Locate the cell with the specified text and output its (X, Y) center coordinate. 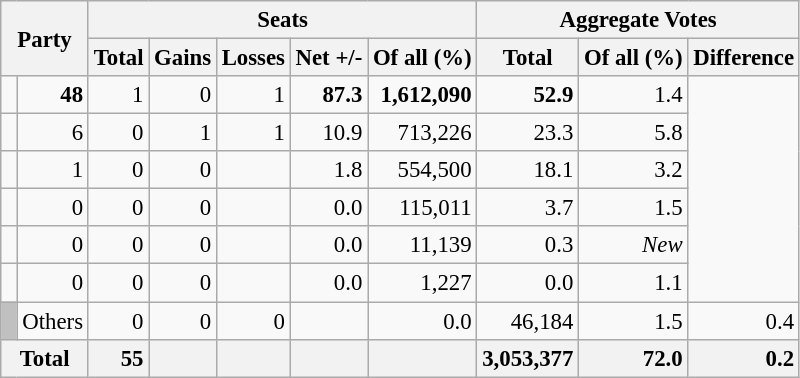
6 (52, 133)
0.3 (528, 245)
52.9 (528, 95)
11,139 (422, 245)
1,612,090 (422, 95)
72.0 (634, 358)
New (634, 245)
115,011 (422, 208)
Aggregate Votes (638, 20)
Others (52, 321)
1.8 (328, 170)
1.1 (634, 283)
0.2 (744, 358)
87.3 (328, 95)
46,184 (528, 321)
3.2 (634, 170)
5.8 (634, 133)
1,227 (422, 283)
Gains (183, 58)
3,053,377 (528, 358)
Difference (744, 58)
0.4 (744, 321)
10.9 (328, 133)
Seats (282, 20)
55 (118, 358)
Party (45, 38)
3.7 (528, 208)
23.3 (528, 133)
48 (52, 95)
Losses (253, 58)
Net +/- (328, 58)
1.4 (634, 95)
554,500 (422, 170)
713,226 (422, 133)
18.1 (528, 170)
